Scan for the cell matching the given text and deliver its (X, Y) coordinate at center. 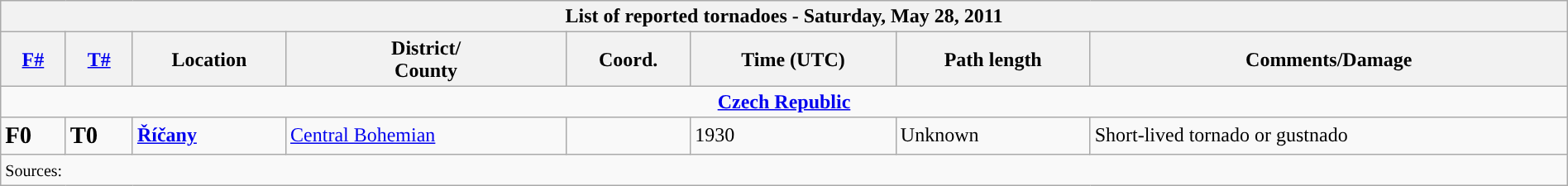
List of reported tornadoes - Saturday, May 28, 2011 (784, 17)
T0 (99, 136)
Time (UTC) (794, 60)
Path length (992, 60)
Location (208, 60)
Sources: (784, 169)
F0 (33, 136)
Comments/Damage (1328, 60)
Coord. (629, 60)
District/County (427, 60)
1930 (794, 136)
T# (99, 60)
Unknown (992, 136)
Czech Republic (784, 102)
Říčany (208, 136)
F# (33, 60)
Central Bohemian (427, 136)
Short-lived tornado or gustnado (1328, 136)
